Find where the given text appears and provide that cell's center as (x, y) coordinate. 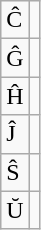
Ĵ (15, 134)
Ŝ (15, 172)
Ĝ (15, 58)
Ĉ (15, 20)
Ŭ (15, 210)
Ĥ (15, 96)
